Provide the [X, Y] coordinate of the cell's center where the given text is located.  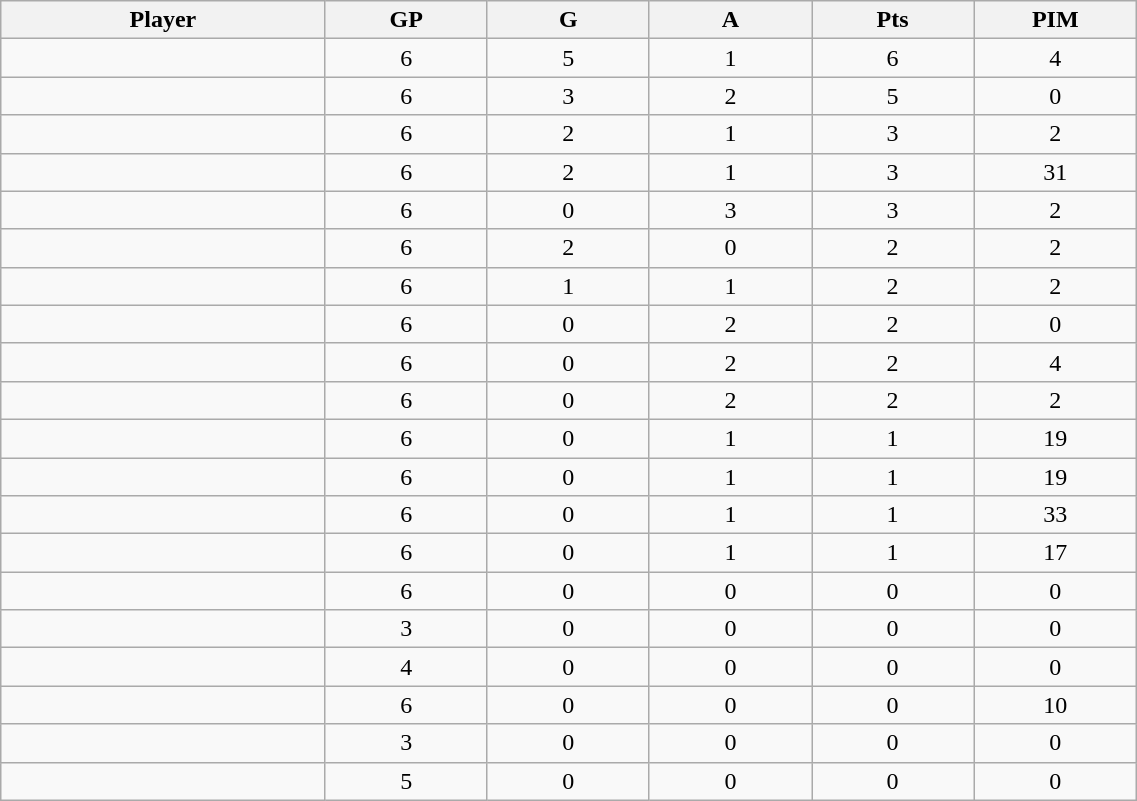
PIM [1056, 20]
10 [1056, 705]
G [568, 20]
33 [1056, 515]
Player [163, 20]
A [730, 20]
GP [406, 20]
17 [1056, 553]
31 [1056, 172]
Pts [893, 20]
